Detect which cell encompasses the target text, then output its [X, Y] center coordinate. 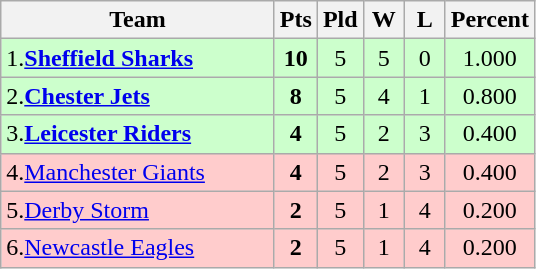
0.800 [490, 96]
Pts [296, 20]
1.Sheffield Sharks [138, 58]
W [384, 20]
4.Manchester Giants [138, 172]
1.000 [490, 58]
Pld [340, 20]
Percent [490, 20]
2.Chester Jets [138, 96]
8 [296, 96]
L [424, 20]
6.Newcastle Eagles [138, 248]
5.Derby Storm [138, 210]
0 [424, 58]
10 [296, 58]
Team [138, 20]
3.Leicester Riders [138, 134]
